Find where the given text appears and provide that cell's center as [X, Y] coordinate. 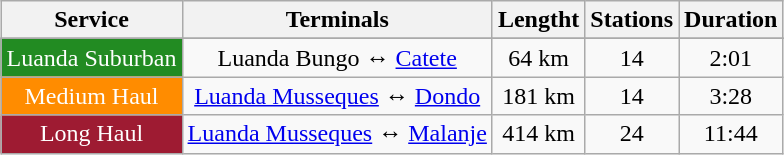
414 km [538, 134]
64 km [538, 58]
Duration [731, 20]
Luanda Musseques ↔ Dondo [337, 96]
Luanda Suburban [92, 58]
24 [632, 134]
Medium Haul [92, 96]
Terminals [337, 20]
2:01 [731, 58]
Long Haul [92, 134]
Luanda Bungo ↔ Catete [337, 58]
Stations [632, 20]
181 km [538, 96]
Service [92, 20]
Lengtht [538, 20]
3:28 [731, 96]
Luanda Musseques ↔ Malanje [337, 134]
11:44 [731, 134]
